Identify which cell holds the provided text, then report its [x, y] central coordinate. 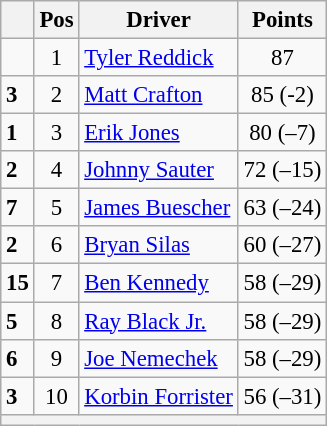
Bryan Silas [158, 245]
56 (–31) [282, 396]
Ben Kennedy [158, 283]
4 [56, 170]
72 (–15) [282, 170]
9 [56, 358]
Matt Crafton [158, 95]
Joe Nemechek [158, 358]
15 [18, 283]
Korbin Forrister [158, 396]
Pos [56, 20]
Ray Black Jr. [158, 321]
Tyler Reddick [158, 58]
87 [282, 58]
60 (–27) [282, 245]
63 (–24) [282, 208]
85 (-2) [282, 95]
James Buescher [158, 208]
8 [56, 321]
Driver [158, 20]
10 [56, 396]
80 (–7) [282, 133]
Erik Jones [158, 133]
Points [282, 20]
Johnny Sauter [158, 170]
